Output the (x, y) coordinate of the center of the cell containing the given text.  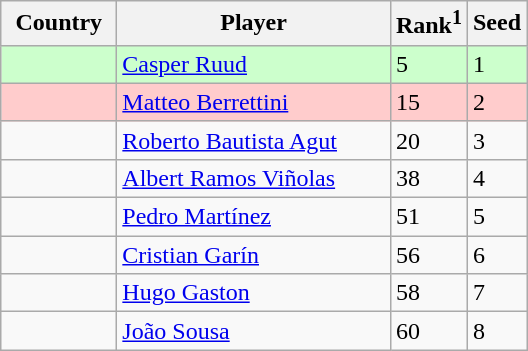
Casper Ruud (254, 64)
4 (496, 178)
2 (496, 102)
Albert Ramos Viñolas (254, 178)
João Sousa (254, 331)
20 (428, 140)
Hugo Gaston (254, 293)
60 (428, 331)
Pedro Martínez (254, 217)
Country (59, 24)
Rank1 (428, 24)
Seed (496, 24)
56 (428, 255)
1 (496, 64)
Player (254, 24)
Matteo Berrettini (254, 102)
38 (428, 178)
8 (496, 331)
6 (496, 255)
51 (428, 217)
Cristian Garín (254, 255)
15 (428, 102)
58 (428, 293)
7 (496, 293)
3 (496, 140)
Roberto Bautista Agut (254, 140)
